Search for the cell housing the specified text and yield its [X, Y] center coordinate. 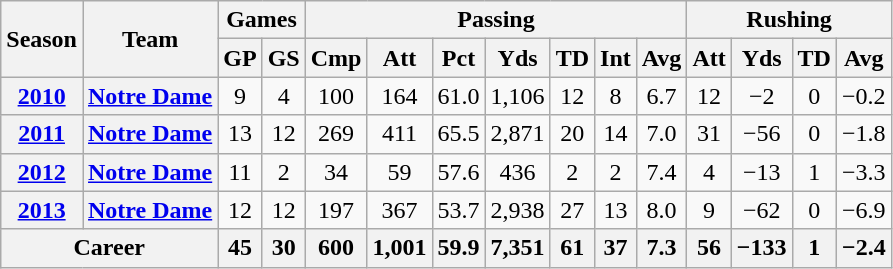
7,351 [518, 248]
−56 [762, 134]
−133 [762, 248]
7.0 [662, 134]
GP [240, 58]
367 [400, 210]
65.5 [458, 134]
411 [400, 134]
Games [262, 20]
2012 [42, 172]
1,001 [400, 248]
164 [400, 96]
7.3 [662, 248]
Season [42, 39]
59 [400, 172]
2,871 [518, 134]
7.4 [662, 172]
27 [572, 210]
45 [240, 248]
6.7 [662, 96]
31 [709, 134]
−0.2 [864, 96]
Career [110, 248]
−1.8 [864, 134]
2011 [42, 134]
Int [616, 58]
20 [572, 134]
−62 [762, 210]
59.9 [458, 248]
30 [284, 248]
56 [709, 248]
600 [336, 248]
−2.4 [864, 248]
436 [518, 172]
61 [572, 248]
−2 [762, 96]
−3.3 [864, 172]
Cmp [336, 58]
1,106 [518, 96]
53.7 [458, 210]
269 [336, 134]
37 [616, 248]
2013 [42, 210]
Rushing [789, 20]
GS [284, 58]
61.0 [458, 96]
Pct [458, 58]
197 [336, 210]
−13 [762, 172]
2010 [42, 96]
100 [336, 96]
57.6 [458, 172]
−6.9 [864, 210]
34 [336, 172]
8.0 [662, 210]
Passing [496, 20]
Team [150, 39]
2,938 [518, 210]
8 [616, 96]
11 [240, 172]
14 [616, 134]
